From the cell containing the given text, extract its center point as [X, Y] coordinate. 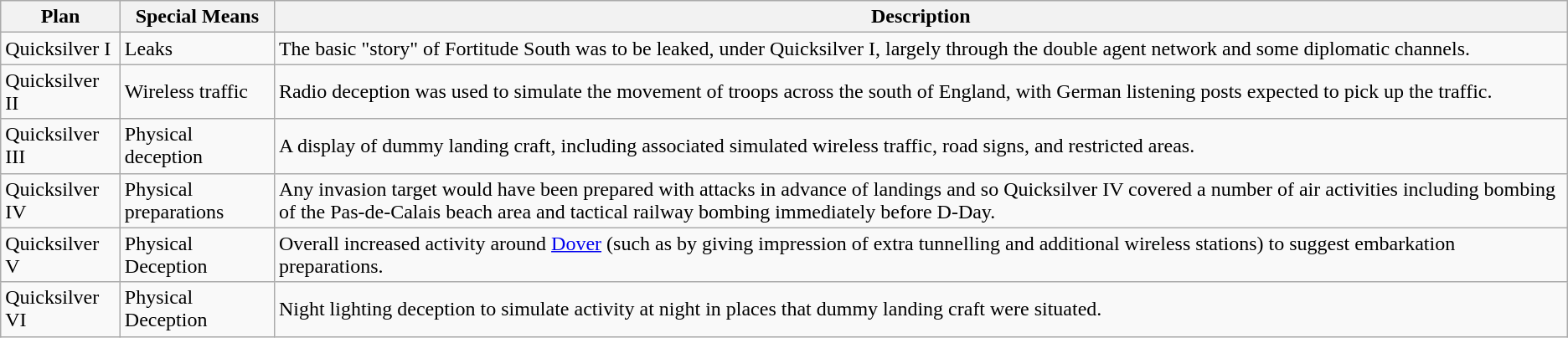
Quicksilver I [60, 49]
Quicksilver II [60, 92]
Radio deception was used to simulate the movement of troops across the south of England, with German listening posts expected to pick up the traffic. [921, 92]
Wireless traffic [197, 92]
Night lighting deception to simulate activity at night in places that dummy landing craft were situated. [921, 310]
The basic "story" of Fortitude South was to be leaked, under Quicksilver I, largely through the double agent network and some diplomatic channels. [921, 49]
Physical preparations [197, 201]
Description [921, 17]
Special Means [197, 17]
Plan [60, 17]
Quicksilver IV [60, 201]
Physical deception [197, 146]
Quicksilver III [60, 146]
Quicksilver VI [60, 310]
Quicksilver V [60, 254]
Leaks [197, 49]
A display of dummy landing craft, including associated simulated wireless traffic, road signs, and restricted areas. [921, 146]
